From the cell containing the given text, extract its center point as (x, y) coordinate. 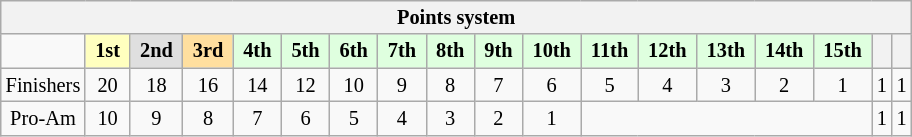
15th (842, 51)
8th (450, 51)
3rd (208, 51)
16 (208, 85)
6th (354, 51)
12 (305, 85)
18 (156, 85)
20 (108, 85)
14 (257, 85)
2nd (156, 51)
1st (108, 51)
7th (402, 51)
12th (667, 51)
13th (726, 51)
Points system (456, 17)
14th (784, 51)
4th (257, 51)
Finishers (43, 85)
11th (610, 51)
10th (551, 51)
9th (498, 51)
Pro-Am (43, 118)
5th (305, 51)
